From the cell containing the given text, extract its center point as (X, Y) coordinate. 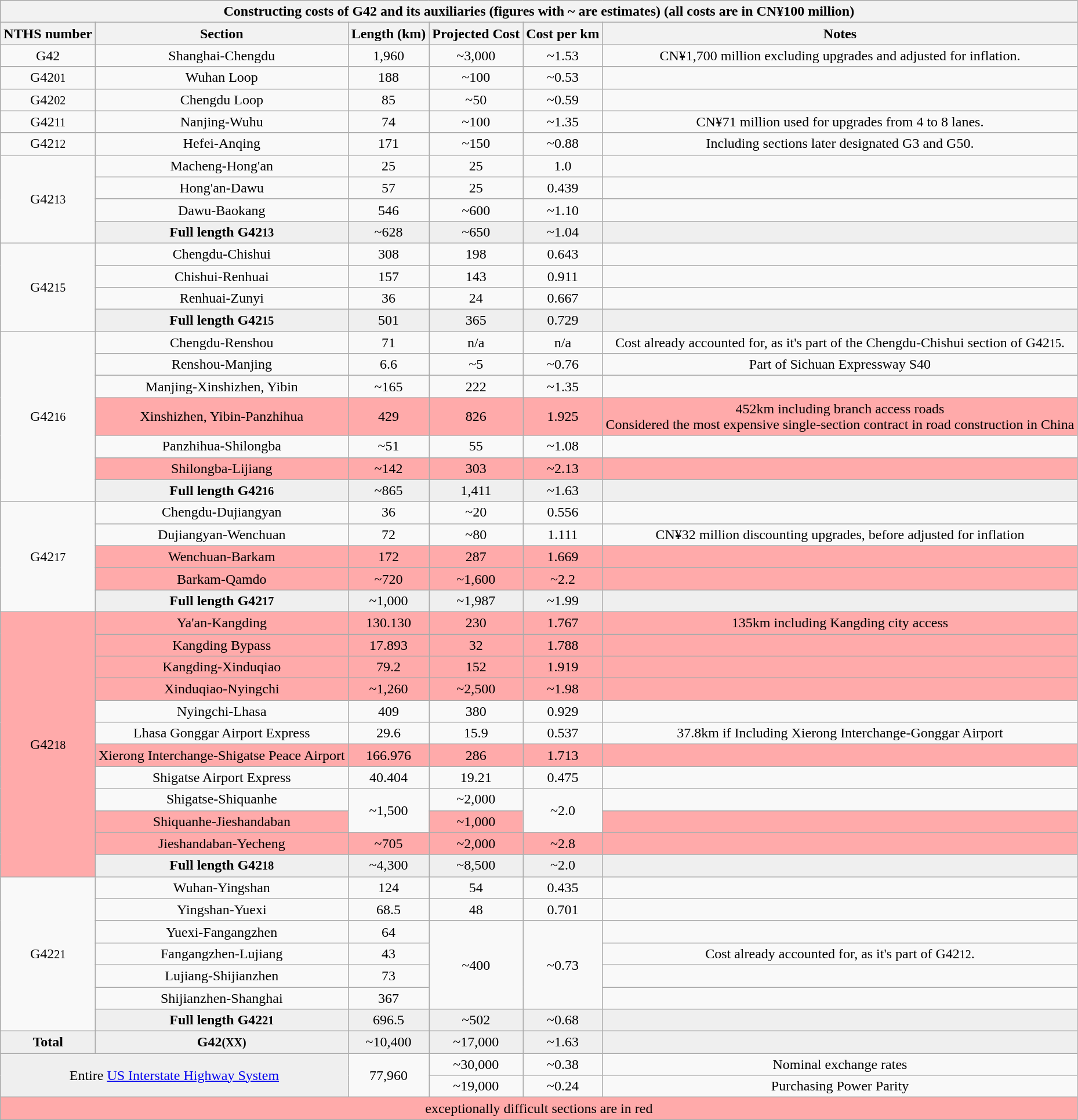
G4221 (48, 954)
501 (389, 321)
15.9 (476, 733)
~0.73 (562, 965)
G4217 (48, 557)
124 (389, 888)
198 (476, 254)
Chengdu-Chishui (222, 254)
73 (389, 976)
G4202 (48, 100)
0.537 (562, 733)
~0.68 (562, 1020)
G42 (48, 56)
54 (476, 888)
Including sections later designated G3 and G50. (840, 144)
1.925 (562, 416)
~705 (389, 843)
43 (389, 954)
37.8km if Including Xierong Interchange-Gonggar Airport (840, 733)
Xierong Interchange-Shigatse Peace Airport (222, 755)
Cost already accounted for, as it's part of G4212. (840, 954)
Kangding Bypass (222, 645)
143 (476, 277)
452km including branch access roadsConsidered the most expensive single-section contract in road construction in China (840, 416)
Purchasing Power Parity (840, 1086)
~0.88 (562, 144)
Part of Sichuan Expressway S40 (840, 365)
G4215 (48, 287)
~50 (476, 100)
1.788 (562, 645)
Xinshizhen, Yibin-Panzhihua (222, 416)
Hefei-Anqing (222, 144)
85 (389, 100)
CN¥32 million discounting upgrades, before adjusted for inflation (840, 534)
~1,260 (389, 689)
~1,987 (476, 601)
Shiquanhe-Jieshandaban (222, 821)
~1,500 (389, 810)
~2,500 (476, 689)
55 (476, 446)
Nominal exchange rates (840, 1064)
Shigatse-Shiquanhe (222, 799)
1.767 (562, 623)
~1,600 (476, 579)
Section (222, 34)
Barkam-Qamdo (222, 579)
~600 (476, 210)
Yingshan-Yuexi (222, 910)
Total (48, 1042)
~1.53 (562, 56)
1.919 (562, 667)
1,411 (476, 490)
40.404 (389, 777)
~19,000 (476, 1086)
~30,000 (476, 1064)
Chengdu-Renshou (222, 343)
429 (389, 416)
Wenchuan-Barkam (222, 557)
24 (476, 299)
Yuexi-Fangangzhen (222, 932)
~1.10 (562, 210)
157 (389, 277)
Nyingchi-Lhasa (222, 711)
Chishui-Renhuai (222, 277)
Wuhan Loop (222, 78)
Notes (840, 34)
~0.53 (562, 78)
Full length G4215 (222, 321)
Jieshandaban-Yecheng (222, 843)
Shigatse Airport Express (222, 777)
Full length G4217 (222, 601)
79.2 (389, 667)
0.911 (562, 277)
32 (476, 645)
~2.2 (562, 579)
Cost already accounted for, as it's part of the Chengdu-Chishui section of G4215. (840, 343)
48 (476, 910)
0.475 (562, 777)
135km including Kangding city access (840, 623)
Length (km) (389, 34)
~5 (476, 365)
Lujiang-Shijianzhen (222, 976)
G42(XX) (222, 1042)
CN¥1,700 million excluding upgrades and adjusted for inflation. (840, 56)
~1.08 (562, 446)
0.729 (562, 321)
~4,300 (389, 866)
~1.98 (562, 689)
Xinduqiao-Nyingchi (222, 689)
~650 (476, 232)
~150 (476, 144)
Full length G4218 (222, 866)
0.667 (562, 299)
~3,000 (476, 56)
29.6 (389, 733)
409 (389, 711)
6.6 (389, 365)
~502 (476, 1020)
~20 (476, 512)
Chengdu Loop (222, 100)
367 (389, 998)
G4201 (48, 78)
Lhasa Gonggar Airport Express (222, 733)
~80 (476, 534)
Shijianzhen-Shanghai (222, 998)
74 (389, 122)
57 (389, 188)
0.556 (562, 512)
~0.38 (562, 1064)
77,960 (389, 1075)
NTHS number (48, 34)
Manjing-Xinshizhen, Yibin (222, 387)
222 (476, 387)
Renshou-Manjing (222, 365)
Ya'an-Kangding (222, 623)
68.5 (389, 910)
303 (476, 468)
0.435 (562, 888)
380 (476, 711)
~51 (389, 446)
166.976 (389, 755)
64 (389, 932)
Macheng-Hong'an (222, 166)
Full length G4221 (222, 1020)
230 (476, 623)
G4213 (48, 199)
G4211 (48, 122)
Shilongba-Lijiang (222, 468)
~2.8 (562, 843)
0.643 (562, 254)
0.929 (562, 711)
CN¥71 million used for upgrades from 4 to 8 lanes. (840, 122)
286 (476, 755)
Shanghai-Chengdu (222, 56)
Fangangzhen-Lujiang (222, 954)
~0.59 (562, 100)
~2.13 (562, 468)
exceptionally difficult sections are in red (539, 1108)
1.669 (562, 557)
1.713 (562, 755)
365 (476, 321)
308 (389, 254)
~400 (476, 965)
~165 (389, 387)
G4218 (48, 744)
696.5 (389, 1020)
~142 (389, 468)
0.439 (562, 188)
72 (389, 534)
152 (476, 667)
G4216 (48, 416)
~720 (389, 579)
1,960 (389, 56)
826 (476, 416)
Full length G4213 (222, 232)
Chengdu-Dujiangyan (222, 512)
130.130 (389, 623)
~8,500 (476, 866)
1.0 (562, 166)
~0.24 (562, 1086)
Panzhihua-Shilongba (222, 446)
172 (389, 557)
287 (476, 557)
Hong'an-Dawu (222, 188)
Constructing costs of G42 and its auxiliaries (figures with ~ are estimates) (all costs are in CN¥100 million) (539, 12)
Wuhan-Yingshan (222, 888)
0.701 (562, 910)
~1.04 (562, 232)
171 (389, 144)
71 (389, 343)
~1.99 (562, 601)
1.111 (562, 534)
Nanjing-Wuhu (222, 122)
19.21 (476, 777)
~17,000 (476, 1042)
Dawu-Baokang (222, 210)
Projected Cost (476, 34)
17.893 (389, 645)
188 (389, 78)
Full length G4216 (222, 490)
Entire US Interstate Highway System (174, 1075)
Kangding-Xinduqiao (222, 667)
G4212 (48, 144)
Dujiangyan-Wenchuan (222, 534)
~628 (389, 232)
~0.76 (562, 365)
546 (389, 210)
~10,400 (389, 1042)
~865 (389, 490)
Cost per km (562, 34)
Renhuai-Zunyi (222, 299)
